Pinpoint the cell where the given text exists, returning its (X, Y) midpoint coordinate. 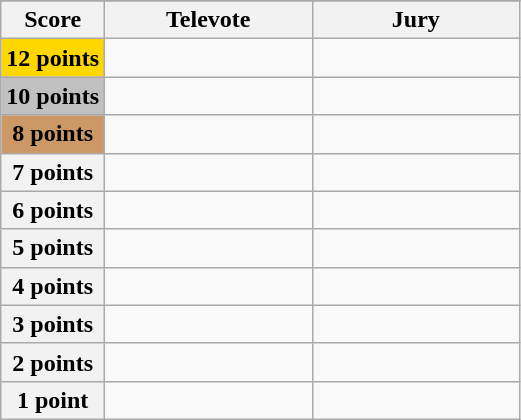
1 point (53, 400)
12 points (53, 58)
10 points (53, 96)
Televote (209, 20)
7 points (53, 172)
3 points (53, 324)
8 points (53, 134)
Score (53, 20)
6 points (53, 210)
2 points (53, 362)
Jury (416, 20)
5 points (53, 248)
4 points (53, 286)
